Capture the cell that displays the provided text and extract its [X, Y] central coordinate. 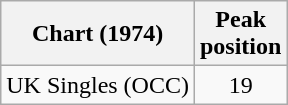
19 [240, 85]
Chart (1974) [98, 34]
Peakposition [240, 34]
UK Singles (OCC) [98, 85]
